Determine the [x, y] coordinate at the center of the cell enclosing the given text.  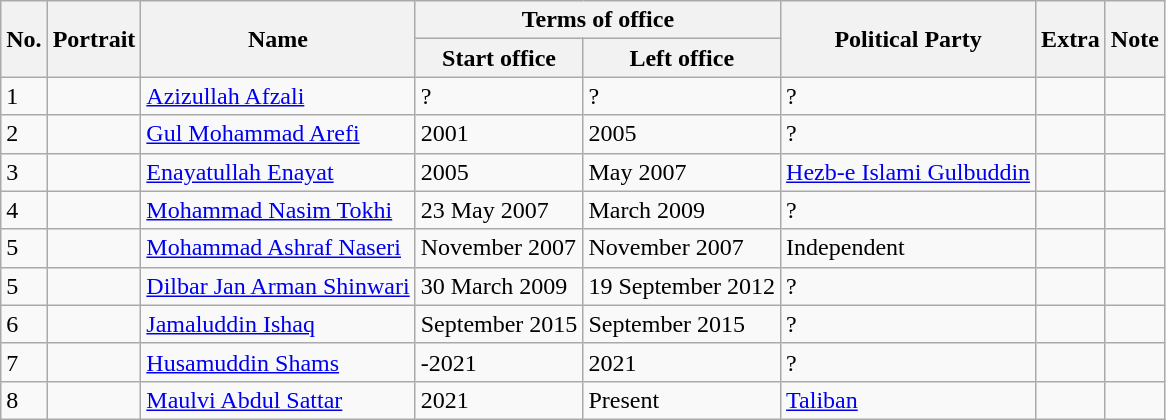
Note [1134, 39]
7 [24, 362]
1 [24, 96]
May 2007 [682, 172]
2 [24, 134]
Start office [499, 58]
Mohammad Ashraf Naseri [278, 248]
23 May 2007 [499, 210]
Enayatullah Enayat [278, 172]
Terms of office [598, 20]
Azizullah Afzali [278, 96]
Taliban [908, 400]
Name [278, 39]
March 2009 [682, 210]
Husamuddin Shams [278, 362]
Political Party [908, 39]
2001 [499, 134]
Hezb-e Islami Gulbuddin [908, 172]
Left office [682, 58]
No. [24, 39]
Gul Mohammad Arefi [278, 134]
4 [24, 210]
30 March 2009 [499, 286]
Mohammad Nasim Tokhi [278, 210]
8 [24, 400]
Present [682, 400]
Portrait [94, 39]
6 [24, 324]
Extra [1071, 39]
Maulvi Abdul Sattar [278, 400]
Dilbar Jan Arman Shinwari [278, 286]
-2021 [499, 362]
Jamaluddin Ishaq [278, 324]
Independent [908, 248]
3 [24, 172]
19 September 2012 [682, 286]
